Capture the cell that displays the provided text and extract its [X, Y] central coordinate. 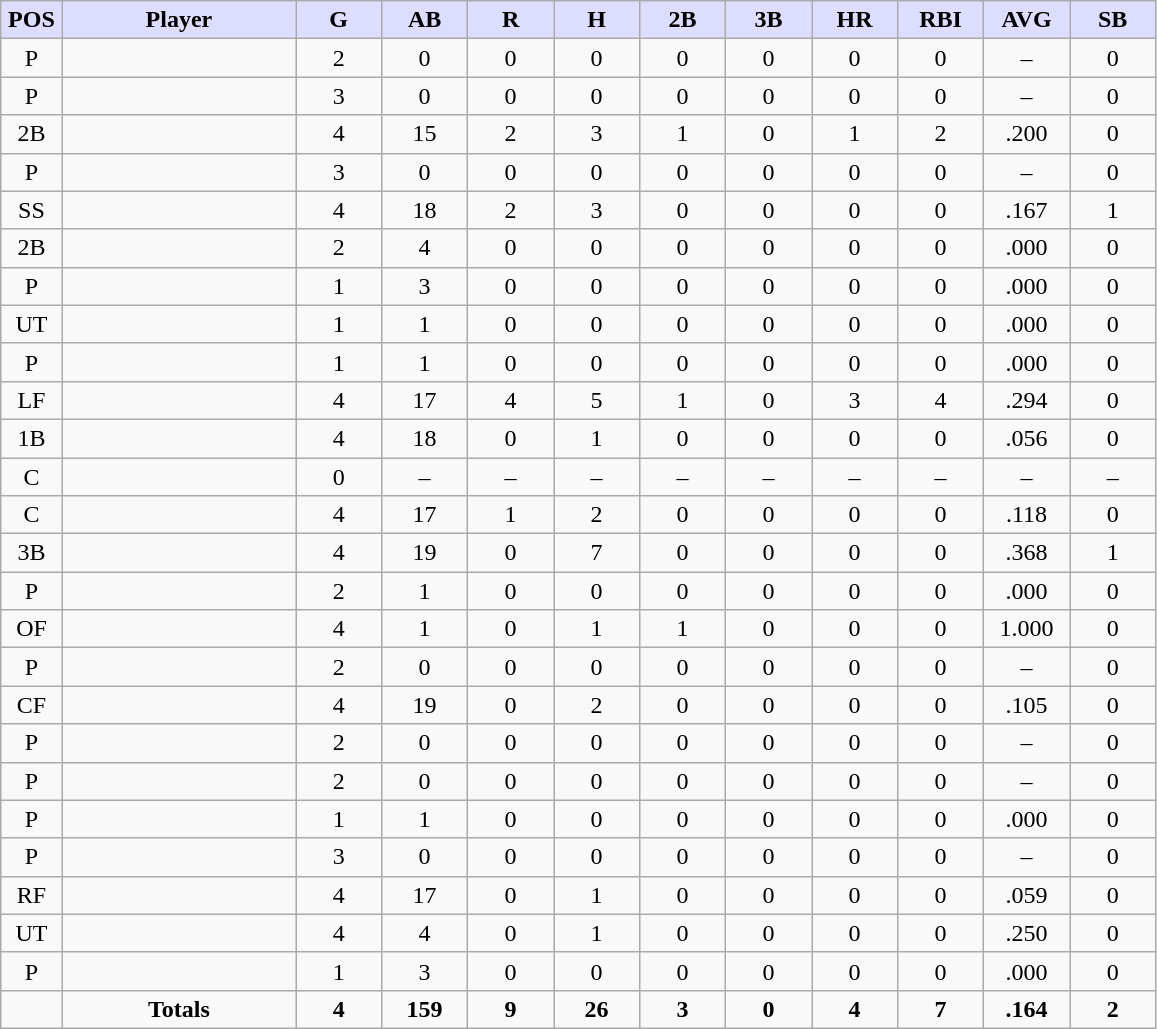
OF [32, 629]
1B [32, 438]
9 [511, 1009]
26 [597, 1009]
RBI [941, 20]
.118 [1027, 515]
SS [32, 210]
AB [425, 20]
15 [425, 134]
H [597, 20]
SB [1113, 20]
.105 [1027, 705]
POS [32, 20]
.250 [1027, 933]
.164 [1027, 1009]
.059 [1027, 895]
.056 [1027, 438]
G [339, 20]
RF [32, 895]
159 [425, 1009]
5 [597, 400]
Totals [178, 1009]
.167 [1027, 210]
.294 [1027, 400]
AVG [1027, 20]
LF [32, 400]
.368 [1027, 553]
.200 [1027, 134]
1.000 [1027, 629]
CF [32, 705]
HR [855, 20]
Player [178, 20]
R [511, 20]
